Return (X, Y) of the center of cell containing provided text 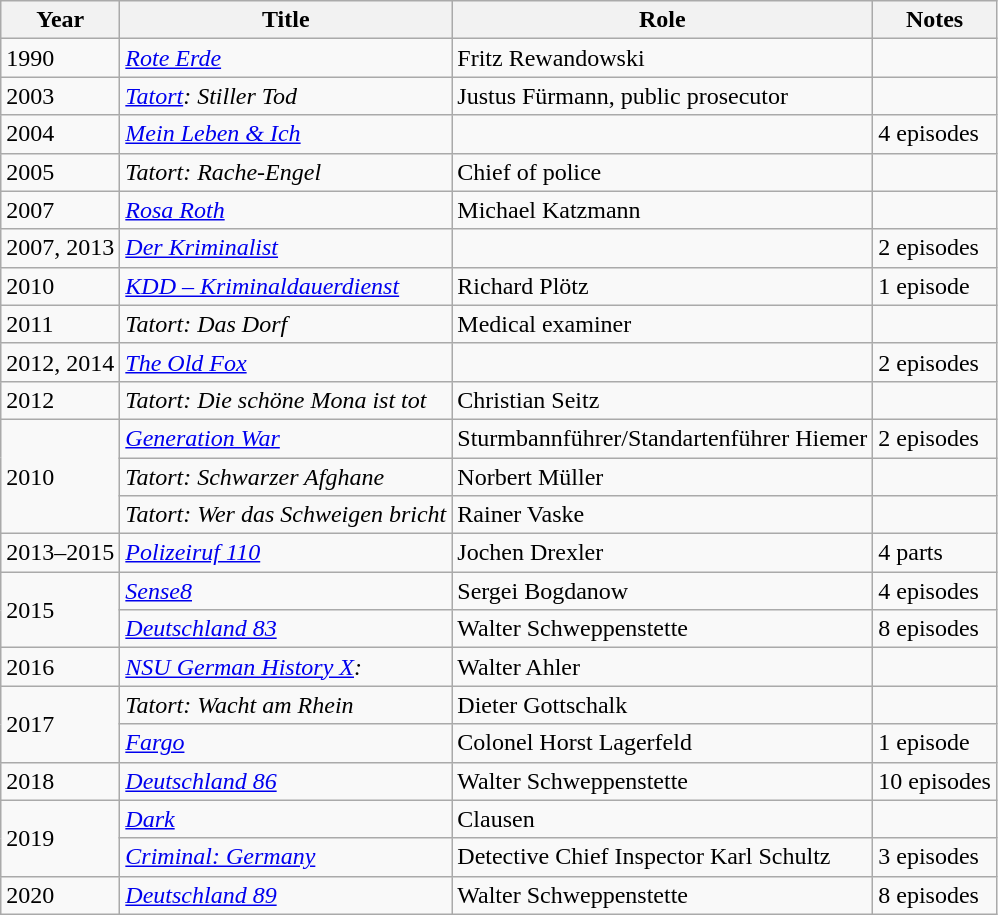
Norbert Müller (662, 477)
4 parts (935, 553)
2016 (60, 667)
Richard Plötz (662, 286)
Clausen (662, 819)
Tatort: Wer das Schweigen bricht (286, 515)
Year (60, 20)
Deutschland 86 (286, 781)
Criminal: Germany (286, 857)
Polizeiruf 110 (286, 553)
Tatort: Stiller Tod (286, 96)
Deutschland 89 (286, 895)
2018 (60, 781)
Sense8 (286, 591)
Sergei Bogdanow (662, 591)
2015 (60, 610)
2020 (60, 895)
Tatort: Schwarzer Afghane (286, 477)
3 episodes (935, 857)
Tatort: Wacht am Rhein (286, 705)
2019 (60, 838)
2004 (60, 134)
Rote Erde (286, 58)
Tatort: Die schöne Mona ist tot (286, 400)
Dieter Gottschalk (662, 705)
Fargo (286, 743)
Title (286, 20)
Role (662, 20)
Justus Fürmann, public prosecutor (662, 96)
Generation War (286, 438)
The Old Fox (286, 362)
Michael Katzmann (662, 210)
Dark (286, 819)
2003 (60, 96)
Mein Leben & Ich (286, 134)
Sturmbannführer/Standartenführer Hiemer (662, 438)
Jochen Drexler (662, 553)
2013–2015 (60, 553)
Chief of police (662, 172)
2005 (60, 172)
Walter Ahler (662, 667)
Deutschland 83 (286, 629)
Colonel Horst Lagerfeld (662, 743)
2012, 2014 (60, 362)
2007, 2013 (60, 248)
NSU German History X: (286, 667)
Fritz Rewandowski (662, 58)
2011 (60, 324)
Rosa Roth (286, 210)
Rainer Vaske (662, 515)
Christian Seitz (662, 400)
Tatort: Das Dorf (286, 324)
Detective Chief Inspector Karl Schultz (662, 857)
Notes (935, 20)
KDD – Kriminaldauerdienst (286, 286)
2007 (60, 210)
1990 (60, 58)
Tatort: Rache-Engel (286, 172)
2017 (60, 724)
2012 (60, 400)
10 episodes (935, 781)
Medical examiner (662, 324)
Der Kriminalist (286, 248)
